Pinpoint the cell where the given text exists, returning its (x, y) midpoint coordinate. 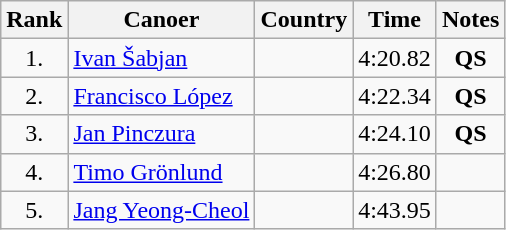
4:26.80 (395, 172)
Notes (470, 20)
3. (34, 134)
4:20.82 (395, 58)
1. (34, 58)
Ivan Šabjan (162, 58)
Timo Grönlund (162, 172)
5. (34, 210)
Country (304, 20)
4. (34, 172)
Jang Yeong-Cheol (162, 210)
4:24.10 (395, 134)
2. (34, 96)
Francisco López (162, 96)
Rank (34, 20)
4:43.95 (395, 210)
4:22.34 (395, 96)
Jan Pinczura (162, 134)
Canoer (162, 20)
Time (395, 20)
